Capture the cell that displays the provided text and extract its [X, Y] central coordinate. 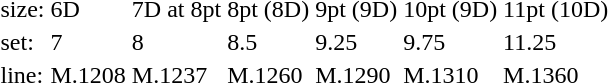
8.5 [268, 42]
8 [176, 42]
9.75 [450, 42]
9.25 [356, 42]
7 [88, 42]
